Return the (x, y) coordinate for the center point of the cell that contains the specified text.  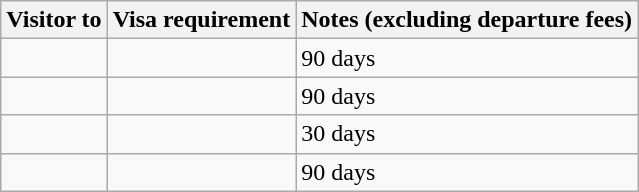
Visitor to (54, 20)
Visa requirement (202, 20)
Notes (excluding departure fees) (467, 20)
30 days (467, 134)
